Return [X, Y] of the center of cell containing provided text 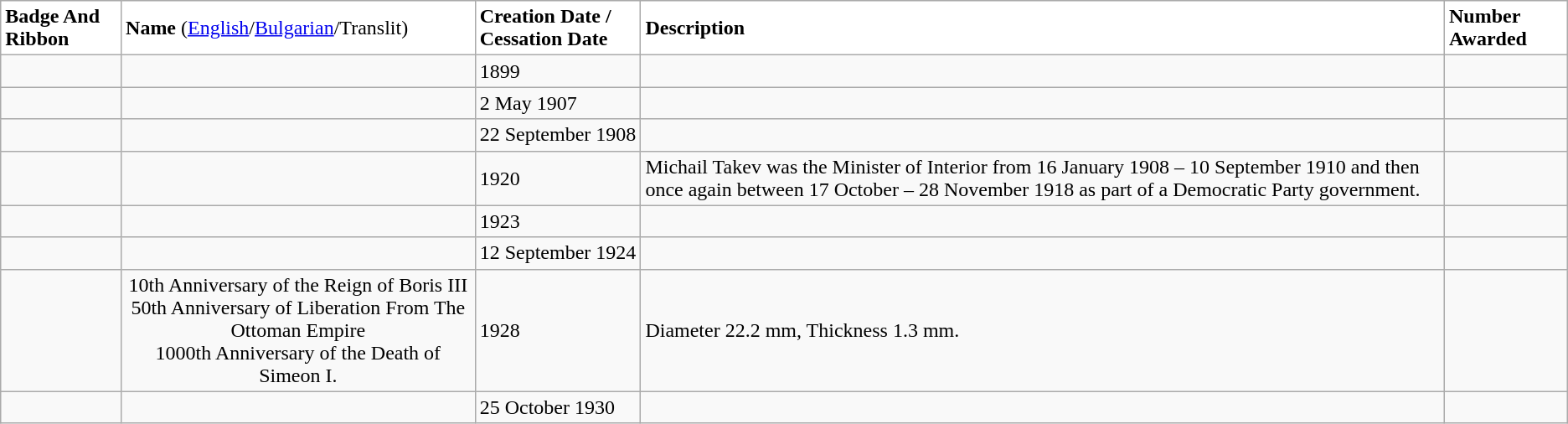
Name (English/Bulgarian/Translit) [298, 28]
1899 [558, 71]
Badge And Ribbon [61, 28]
Creation Date /Cessation Date [558, 28]
1923 [558, 221]
25 October 1930 [558, 407]
12 September 1924 [558, 253]
Number Awarded [1506, 28]
1920 [558, 178]
1928 [558, 330]
Diameter 22.2 mm, Thickness 1.3 mm. [1043, 330]
10th Anniversary of the Reign of Boris III50th Anniversary of Liberation From The Ottoman Empire1000th Anniversary of the Death of Simeon I. [298, 330]
2 May 1907 [558, 103]
Description [1043, 28]
22 September 1908 [558, 135]
